Locate the cell with the specified text and output its [x, y] center coordinate. 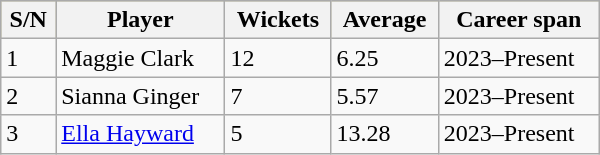
6.25 [384, 58]
Average [384, 20]
Ella Hayward [140, 134]
S/N [28, 20]
Player [140, 20]
Wickets [278, 20]
2 [28, 96]
1 [28, 58]
7 [278, 96]
5.57 [384, 96]
5 [278, 134]
Sianna Ginger [140, 96]
Career span [518, 20]
3 [28, 134]
13.28 [384, 134]
Maggie Clark [140, 58]
12 [278, 58]
